Scan for the cell matching the given text and deliver its [x, y] coordinate at center. 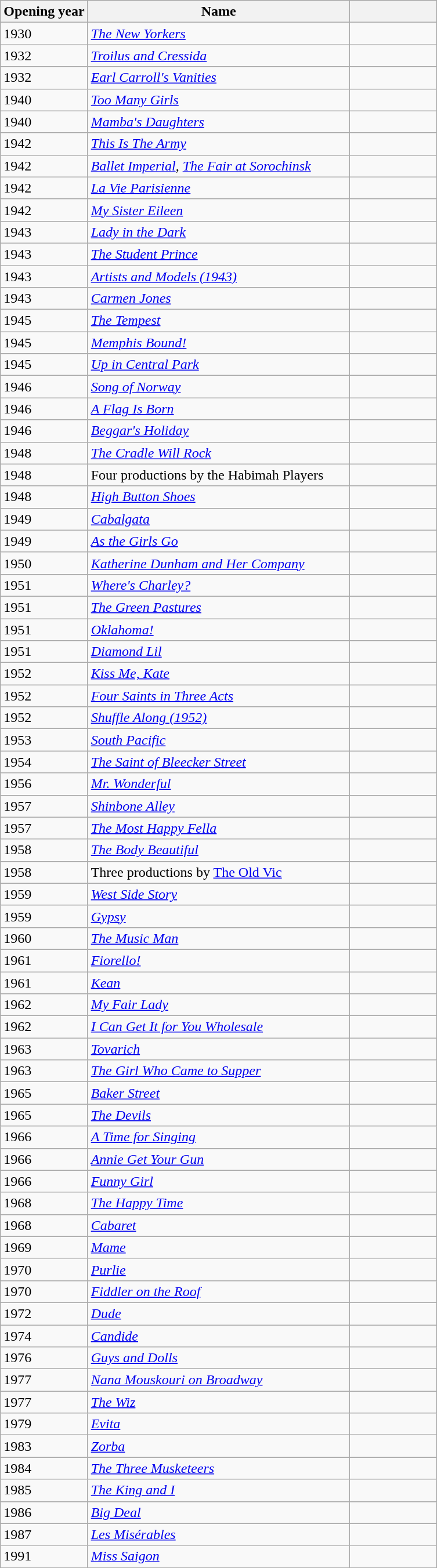
The Tempest [218, 321]
Cabalgata [218, 519]
My Fair Lady [218, 1005]
The Girl Who Came to Supper [218, 1071]
Evita [218, 1424]
The Three Musketeers [218, 1468]
The Happy Time [218, 1203]
Tovarich [218, 1049]
Carmen Jones [218, 299]
Purlie [218, 1269]
The New Yorkers [218, 34]
The King and I [218, 1490]
1960 [44, 938]
1985 [44, 1490]
1953 [44, 740]
Miss Saigon [218, 1556]
The Wiz [218, 1402]
Song of Norway [218, 387]
Big Deal [218, 1512]
Diamond Lil [218, 652]
Earl Carroll's Vanities [218, 78]
Kean [218, 983]
The Green Pastures [218, 607]
1987 [44, 1534]
Fiorello! [218, 960]
1956 [44, 784]
Opening year [44, 12]
1983 [44, 1446]
Mr. Wonderful [218, 784]
Nana Mouskouri on Broadway [218, 1380]
Up in Central Park [218, 365]
1950 [44, 563]
The Body Beautiful [218, 850]
Guys and Dolls [218, 1358]
This Is The Army [218, 144]
1974 [44, 1335]
Memphis Bound! [218, 343]
Funny Girl [218, 1181]
Annie Get Your Gun [218, 1159]
Ballet Imperial, The Fair at Sorochinsk [218, 166]
South Pacific [218, 740]
Zorba [218, 1446]
Three productions by The Old Vic [218, 872]
1972 [44, 1313]
Artists and Models (1943) [218, 277]
Name [218, 12]
La Vie Parisienne [218, 188]
My Sister Eileen [218, 210]
As the Girls Go [218, 541]
The Devils [218, 1115]
Fiddler on the Roof [218, 1291]
1954 [44, 762]
Kiss Me, Kate [218, 674]
Mame [218, 1247]
The Music Man [218, 938]
1991 [44, 1556]
Four Saints in Three Acts [218, 696]
Four productions by the Habimah Players [218, 475]
1986 [44, 1512]
The Cradle Will Rock [218, 453]
Mamba's Daughters [218, 122]
Troilus and Cressida [218, 56]
Shuffle Along (1952) [218, 718]
Where's Charley? [218, 585]
Lady in the Dark [218, 232]
Cabaret [218, 1225]
1930 [44, 34]
The Student Prince [218, 254]
The Saint of Bleecker Street [218, 762]
West Side Story [218, 894]
1979 [44, 1424]
Oklahoma! [218, 629]
1969 [44, 1247]
A Flag Is Born [218, 409]
Gypsy [218, 916]
Les Misérables [218, 1534]
Candide [218, 1335]
A Time for Singing [218, 1137]
Dude [218, 1313]
Too Many Girls [218, 100]
Baker Street [218, 1093]
1984 [44, 1468]
The Most Happy Fella [218, 828]
High Button Shoes [218, 497]
Shinbone Alley [218, 806]
Katherine Dunham and Her Company [218, 563]
I Can Get It for You Wholesale [218, 1027]
1976 [44, 1358]
Beggar's Holiday [218, 431]
